Scan for the cell matching the given text and deliver its [X, Y] coordinate at center. 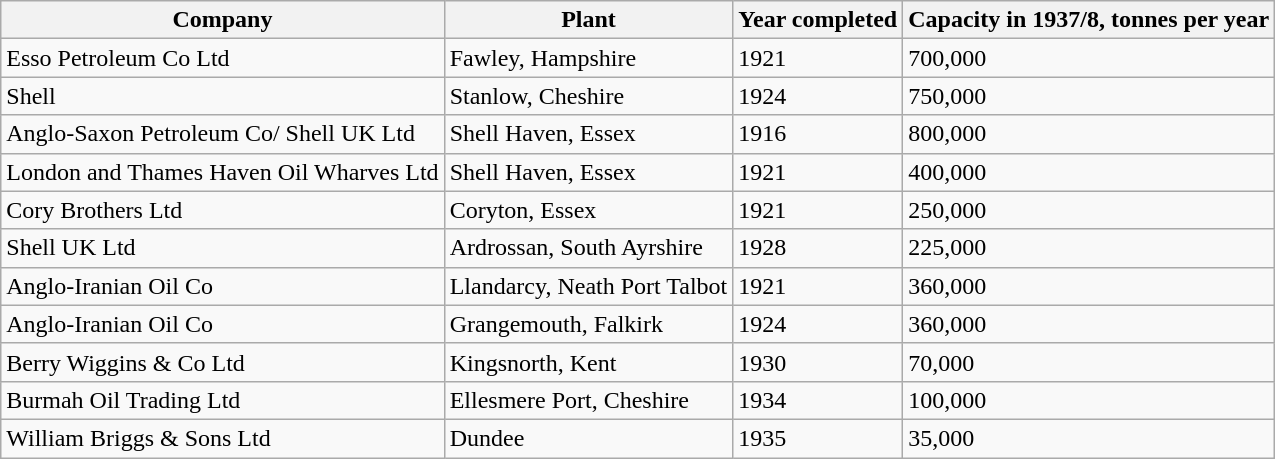
Ardrossan, South Ayrshire [588, 248]
Dundee [588, 438]
Cory Brothers Ltd [222, 210]
William Briggs & Sons Ltd [222, 438]
Plant [588, 20]
225,000 [1089, 248]
Stanlow, Cheshire [588, 96]
700,000 [1089, 58]
100,000 [1089, 400]
Berry Wiggins & Co Ltd [222, 362]
Capacity in 1937/8, tonnes per year [1089, 20]
Shell UK Ltd [222, 248]
Ellesmere Port, Cheshire [588, 400]
400,000 [1089, 172]
Anglo-Saxon Petroleum Co/ Shell UK Ltd [222, 134]
1916 [818, 134]
Burmah Oil Trading Ltd [222, 400]
70,000 [1089, 362]
250,000 [1089, 210]
35,000 [1089, 438]
Llandarcy, Neath Port Talbot [588, 286]
Company [222, 20]
Coryton, Essex [588, 210]
Year completed [818, 20]
1935 [818, 438]
800,000 [1089, 134]
Esso Petroleum Co Ltd [222, 58]
1928 [818, 248]
Fawley, Hampshire [588, 58]
Grangemouth, Falkirk [588, 324]
1930 [818, 362]
London and Thames Haven Oil Wharves Ltd [222, 172]
Kingsnorth, Kent [588, 362]
1934 [818, 400]
750,000 [1089, 96]
Shell [222, 96]
